From the cell containing the given text, extract its center point as [x, y] coordinate. 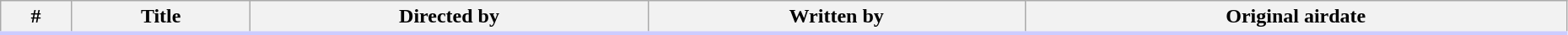
Written by [837, 17]
Directed by [449, 17]
Original airdate [1296, 17]
# [36, 17]
Title [160, 17]
